Output the (X, Y) coordinate of the center of the cell containing the given text.  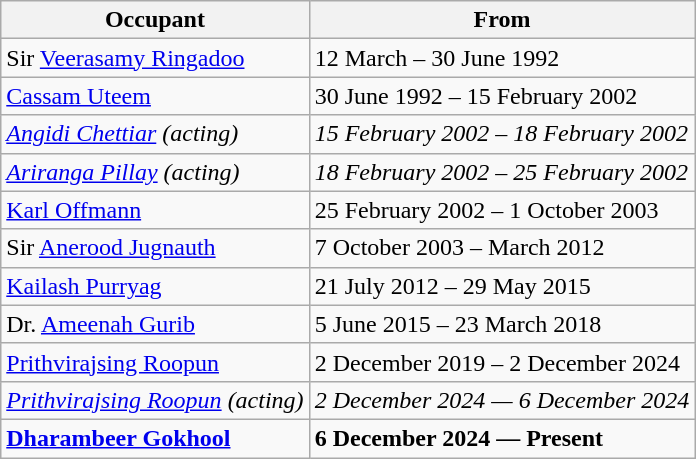
Prithvirajsing Roopun (155, 362)
2 December 2019 – 2 December 2024 (502, 362)
Dr. Ameenah Gurib (155, 324)
7 October 2003 – March 2012 (502, 248)
15 February 2002 – 18 February 2002 (502, 134)
Dharambeer Gokhool (155, 438)
2 December 2024 — 6 December 2024 (502, 400)
Sir Veerasamy Ringadoo (155, 58)
Sir Anerood Jugnauth (155, 248)
5 June 2015 – 23 March 2018 (502, 324)
Cassam Uteem (155, 96)
From (502, 20)
30 June 1992 – 15 February 2002 (502, 96)
Karl Offmann (155, 210)
21 July 2012 – 29 May 2015 (502, 286)
25 February 2002 – 1 October 2003 (502, 210)
18 February 2002 – 25 February 2002 (502, 172)
Kailash Purryag (155, 286)
Angidi Chettiar (acting) (155, 134)
Prithvirajsing Roopun (acting) (155, 400)
Ariranga Pillay (acting) (155, 172)
6 December 2024 — Present (502, 438)
12 March – 30 June 1992 (502, 58)
Occupant (155, 20)
